Find where the given text appears and provide that cell's center as (x, y) coordinate. 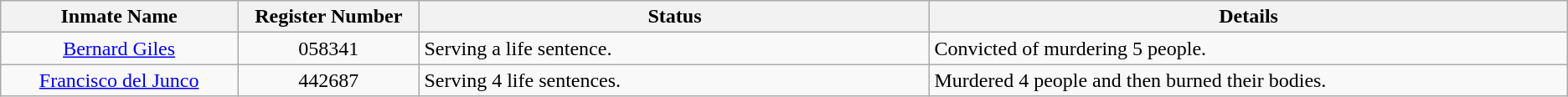
Register Number (328, 17)
058341 (328, 48)
Bernard Giles (119, 48)
Status (675, 17)
Serving a life sentence. (675, 48)
Murdered 4 people and then burned their bodies. (1248, 80)
442687 (328, 80)
Serving 4 life sentences. (675, 80)
Convicted of murdering 5 people. (1248, 48)
Details (1248, 17)
Inmate Name (119, 17)
Francisco del Junco (119, 80)
